Search for the cell housing the specified text and yield its (x, y) center coordinate. 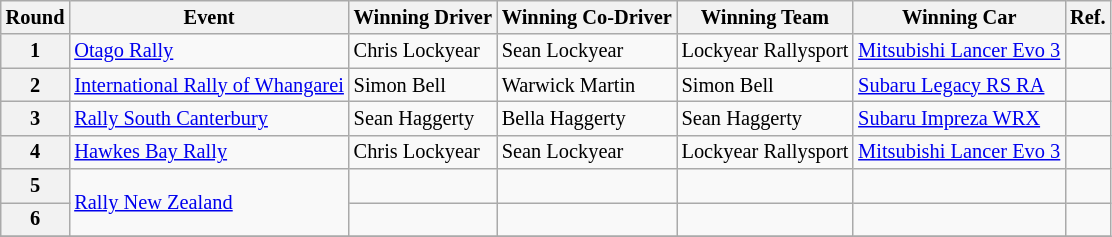
5 (36, 186)
Hawkes Bay Rally (208, 152)
6 (36, 219)
Winning Driver (423, 17)
Rally South Canterbury (208, 118)
Bella Haggerty (587, 118)
Winning Car (959, 17)
Round (36, 17)
Otago Rally (208, 51)
Winning Co-Driver (587, 17)
3 (36, 118)
Subaru Legacy RS RA (959, 85)
Event (208, 17)
Ref. (1088, 17)
4 (36, 152)
Winning Team (766, 17)
2 (36, 85)
1 (36, 51)
Subaru Impreza WRX (959, 118)
International Rally of Whangarei (208, 85)
Rally New Zealand (208, 202)
Warwick Martin (587, 85)
